Search for the cell housing the specified text and yield its [X, Y] center coordinate. 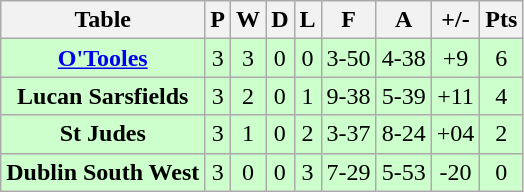
3-37 [348, 134]
4 [502, 96]
4-38 [404, 58]
7-29 [348, 172]
L [308, 20]
5-53 [404, 172]
6 [502, 58]
+/- [456, 20]
3-50 [348, 58]
O'Tooles [103, 58]
Table [103, 20]
8-24 [404, 134]
-20 [456, 172]
9-38 [348, 96]
St Judes [103, 134]
A [404, 20]
+04 [456, 134]
5-39 [404, 96]
+11 [456, 96]
Pts [502, 20]
Lucan Sarsfields [103, 96]
D [280, 20]
W [248, 20]
P [218, 20]
Dublin South West [103, 172]
+9 [456, 58]
F [348, 20]
